Return [x, y] of the center of cell containing provided text 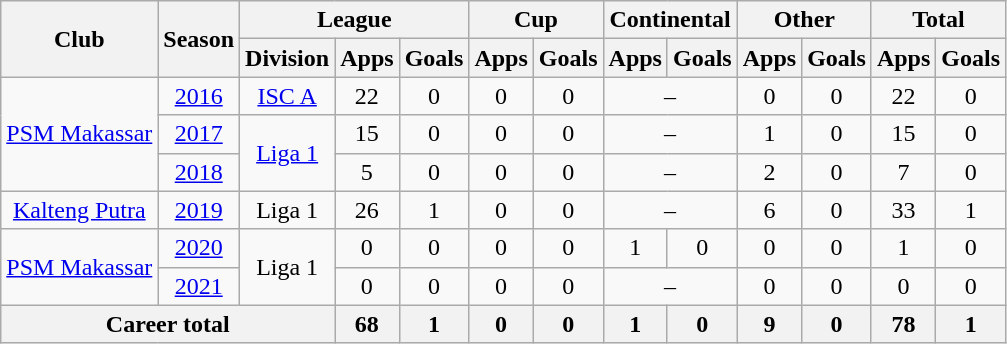
ISC A [288, 96]
68 [367, 324]
Club [80, 39]
2 [769, 172]
Division [288, 58]
2018 [199, 172]
5 [367, 172]
2021 [199, 286]
Cup [536, 20]
78 [903, 324]
26 [367, 210]
Continental [670, 20]
Season [199, 39]
2017 [199, 134]
League [354, 20]
Career total [168, 324]
7 [903, 172]
9 [769, 324]
Kalteng Putra [80, 210]
2020 [199, 248]
33 [903, 210]
6 [769, 210]
2019 [199, 210]
Total [938, 20]
2016 [199, 96]
Other [804, 20]
